Return the [X, Y] coordinate for the center point of the cell that contains the specified text.  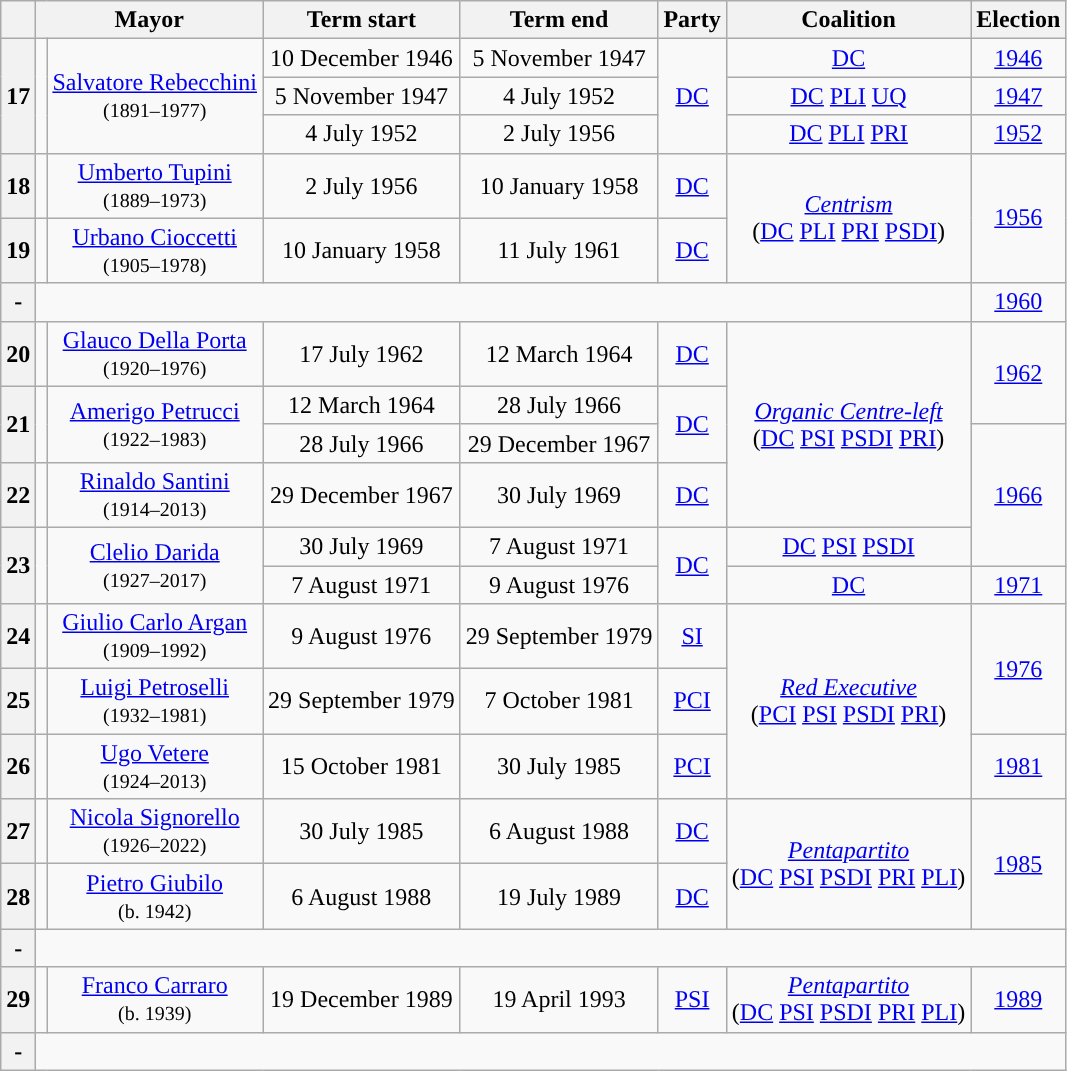
1960 [1018, 302]
22 [18, 494]
DC PSI PSDI [848, 546]
PSI [692, 1000]
Pietro Giubilo(b. 1942) [155, 896]
1985 [1018, 864]
23 [18, 565]
Red Executive(PCI PSI PSDI PRI) [848, 702]
Franco Carraro(b. 1939) [155, 1000]
Giulio Carlo Argan(1909–1992) [155, 636]
Amerigo Petrucci(1922–1983) [155, 424]
19 July 1989 [559, 896]
Term start [362, 20]
19 December 1989 [362, 1000]
10 December 1946 [362, 58]
Rinaldo Santini(1914–2013) [155, 494]
17 July 1962 [362, 354]
20 [18, 354]
1976 [1018, 669]
Umberto Tupini(1889–1973) [155, 186]
28 [18, 896]
Clelio Darida(1927–2017) [155, 565]
25 [18, 702]
DC PLI UQ [848, 96]
Term end [559, 20]
1946 [1018, 58]
24 [18, 636]
15 October 1981 [362, 766]
Luigi Petroselli(1932–1981) [155, 702]
11 July 1961 [559, 250]
19 April 1993 [559, 1000]
7 October 1981 [559, 702]
SI [692, 636]
21 [18, 424]
18 [18, 186]
17 [18, 96]
1962 [1018, 372]
1947 [1018, 96]
Mayor [150, 20]
1966 [1018, 494]
Centrism(DC PLI PRI PSDI) [848, 218]
Election [1018, 20]
Organic Centre-left(DC PSI PSDI PRI) [848, 424]
1956 [1018, 218]
Urbano Cioccetti(1905–1978) [155, 250]
Ugo Vetere(1924–2013) [155, 766]
27 [18, 832]
1952 [1018, 134]
1989 [1018, 1000]
26 [18, 766]
29 [18, 1000]
Nicola Signorello(1926–2022) [155, 832]
1981 [1018, 766]
Coalition [848, 20]
Party [692, 20]
Glauco Della Porta(1920–1976) [155, 354]
Salvatore Rebecchini(1891–1977) [155, 96]
19 [18, 250]
DC PLI PRI [848, 134]
1971 [1018, 585]
